Search for the cell housing the specified text and yield its [X, Y] center coordinate. 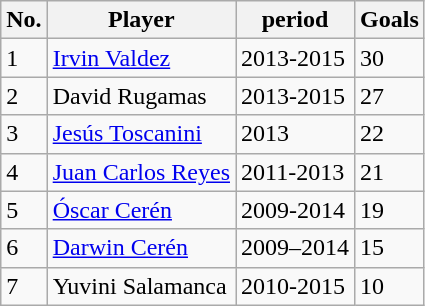
David Rugamas [141, 96]
2010-2015 [296, 286]
2009–2014 [296, 248]
7 [24, 286]
4 [24, 172]
6 [24, 248]
Yuvini Salamanca [141, 286]
Darwin Cerén [141, 248]
2011-2013 [296, 172]
2013 [296, 134]
Juan Carlos Reyes [141, 172]
Óscar Cerén [141, 210]
27 [390, 96]
period [296, 20]
Player [141, 20]
15 [390, 248]
22 [390, 134]
10 [390, 286]
5 [24, 210]
3 [24, 134]
21 [390, 172]
Jesús Toscanini [141, 134]
1 [24, 58]
Goals [390, 20]
No. [24, 20]
19 [390, 210]
2 [24, 96]
2009-2014 [296, 210]
Irvin Valdez [141, 58]
30 [390, 58]
